Scan for the cell matching the given text and deliver its [x, y] coordinate at center. 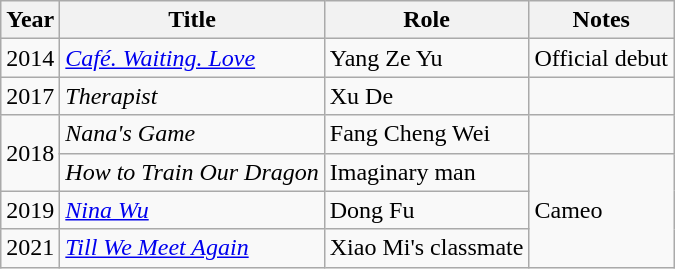
Till We Meet Again [192, 248]
Xiao Mi's classmate [426, 248]
Nana's Game [192, 134]
2021 [30, 248]
Notes [602, 20]
Yang Ze Yu [426, 58]
Cameo [602, 210]
Official debut [602, 58]
Dong Fu [426, 210]
Fang Cheng Wei [426, 134]
Imaginary man [426, 172]
Café. Waiting. Love [192, 58]
Nina Wu [192, 210]
2014 [30, 58]
2019 [30, 210]
Xu De [426, 96]
Role [426, 20]
Year [30, 20]
2017 [30, 96]
Therapist [192, 96]
How to Train Our Dragon [192, 172]
2018 [30, 153]
Title [192, 20]
